From the cell containing the given text, extract its center point as [x, y] coordinate. 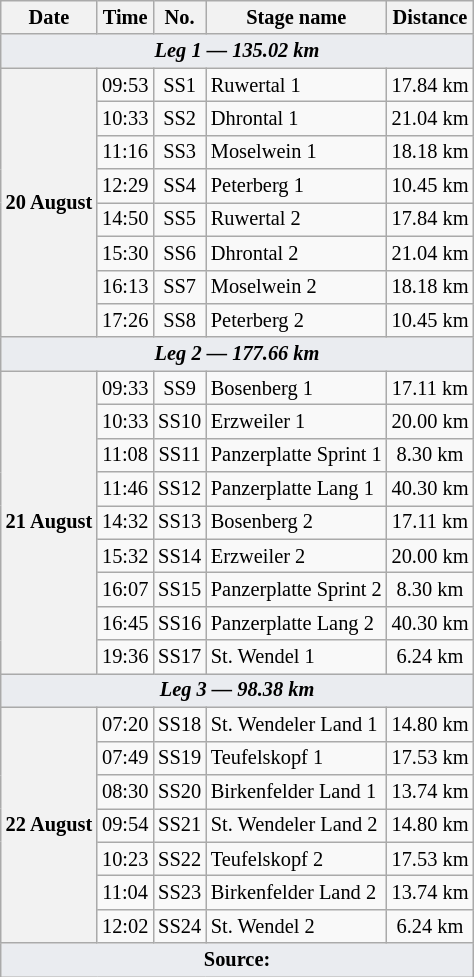
Time [125, 17]
SS2 [180, 118]
SS23 [180, 892]
SS19 [180, 758]
Leg 2 — 177.66 km [238, 354]
Peterberg 1 [296, 186]
Panzerplatte Sprint 2 [296, 589]
09:53 [125, 85]
14:50 [125, 219]
Date [49, 17]
SS9 [180, 388]
09:54 [125, 825]
SS11 [180, 455]
St. Wendeler Land 1 [296, 724]
SS16 [180, 623]
St. Wendel 2 [296, 926]
Leg 3 — 98.38 km [238, 690]
Ruwertal 1 [296, 85]
Peterberg 2 [296, 320]
SS24 [180, 926]
16:13 [125, 287]
SS10 [180, 421]
SS14 [180, 556]
SS8 [180, 320]
SS15 [180, 589]
SS1 [180, 85]
Birkenfelder Land 1 [296, 791]
11:08 [125, 455]
SS17 [180, 657]
Panzerplatte Lang 1 [296, 489]
SS6 [180, 253]
St. Wendeler Land 2 [296, 825]
No. [180, 17]
SS3 [180, 152]
Birkenfelder Land 2 [296, 892]
Dhrontal 1 [296, 118]
09:33 [125, 388]
19:36 [125, 657]
Bosenberg 1 [296, 388]
SS18 [180, 724]
16:45 [125, 623]
21 August [49, 522]
SS22 [180, 859]
St. Wendel 1 [296, 657]
20 August [49, 202]
SS20 [180, 791]
SS12 [180, 489]
SS5 [180, 219]
Distance [430, 17]
15:32 [125, 556]
Ruwertal 2 [296, 219]
Moselwein 2 [296, 287]
Erzweiler 2 [296, 556]
11:16 [125, 152]
SS21 [180, 825]
22 August [49, 825]
10:23 [125, 859]
11:04 [125, 892]
14:32 [125, 522]
Source: [238, 960]
15:30 [125, 253]
SS4 [180, 186]
12:02 [125, 926]
Panzerplatte Lang 2 [296, 623]
11:46 [125, 489]
12:29 [125, 186]
16:07 [125, 589]
Erzweiler 1 [296, 421]
17:26 [125, 320]
SS7 [180, 287]
07:20 [125, 724]
Moselwein 1 [296, 152]
Bosenberg 2 [296, 522]
Leg 1 — 135.02 km [238, 51]
07:49 [125, 758]
Panzerplatte Sprint 1 [296, 455]
Stage name [296, 17]
08:30 [125, 791]
Teufelskopf 1 [296, 758]
SS13 [180, 522]
Teufelskopf 2 [296, 859]
Dhrontal 2 [296, 253]
